For the text-containing cell, return its midpoint in (x, y) coordinate format. 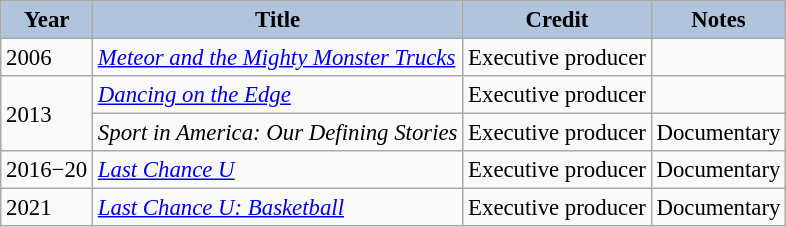
Last Chance U (278, 170)
2013 (47, 114)
Notes (718, 20)
Credit (557, 20)
2021 (47, 208)
Year (47, 20)
Title (278, 20)
Last Chance U: Basketball (278, 208)
2016−20 (47, 170)
Meteor and the Mighty Monster Trucks (278, 58)
2006 (47, 58)
Dancing on the Edge (278, 95)
Sport in America: Our Defining Stories (278, 133)
